For the text-containing cell, return its midpoint in (X, Y) coordinate format. 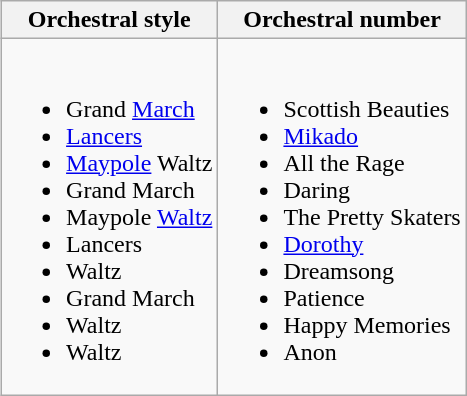
Scottish BeautiesMikadoAll the RageDaringThe Pretty SkatersDorothyDreamsongPatienceHappy MemoriesAnon (342, 217)
Orchestral number (342, 20)
Grand MarchLancersMaypole WaltzGrand MarchMaypole WaltzLancersWaltzGrand MarchWaltzWaltz (110, 217)
Orchestral style (110, 20)
